Provide the [X, Y] coordinate of the cell's center where the given text is located.  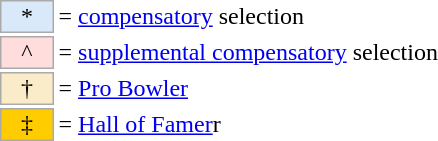
* [27, 16]
‡ [27, 124]
^ [27, 52]
† [27, 88]
